Detect which cell encompasses the target text, then output its [x, y] center coordinate. 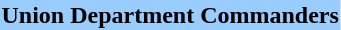
Union Department Commanders [170, 15]
